Search for the cell housing the specified text and yield its [x, y] center coordinate. 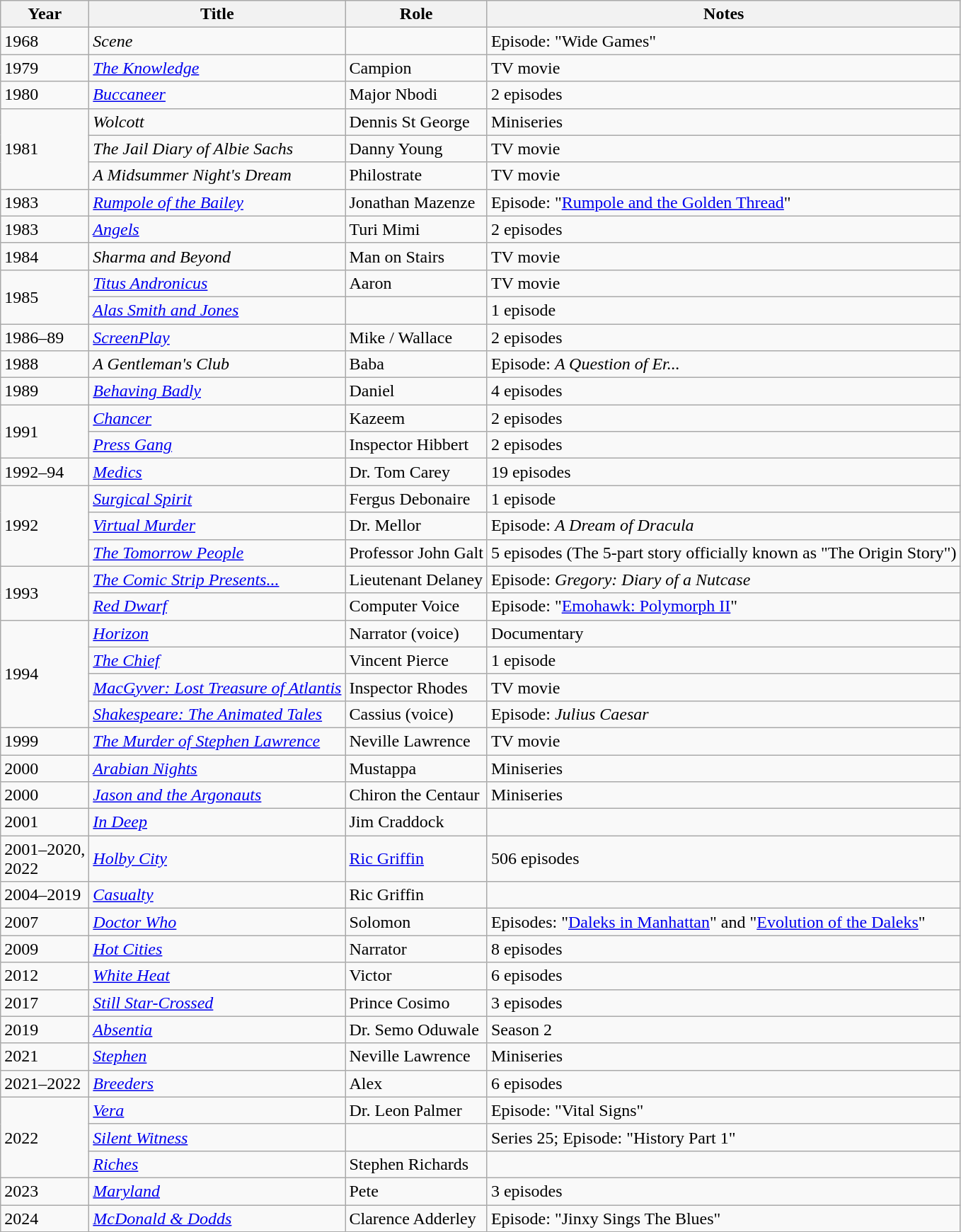
Lieutenant Delaney [416, 580]
Vera [217, 1110]
1984 [45, 256]
Narrator (voice) [416, 633]
Maryland [217, 1191]
Sharma and Beyond [217, 256]
1992–94 [45, 472]
Stephen [217, 1057]
Silent Witness [217, 1137]
Jim Craddock [416, 822]
Man on Stairs [416, 256]
Rumpole of the Bailey [217, 202]
Breeders [217, 1083]
Victor [416, 976]
Jonathan Mazenze [416, 202]
McDonald & Dodds [217, 1218]
Role [416, 14]
2023 [45, 1191]
4 episodes [723, 391]
1980 [45, 95]
2022 [45, 1137]
White Heat [217, 976]
Arabian Nights [217, 768]
Chancer [217, 418]
Press Gang [217, 445]
2007 [45, 922]
2019 [45, 1030]
Inspector Rhodes [416, 687]
1994 [45, 674]
Stephen Richards [416, 1164]
Cassius (voice) [416, 714]
Riches [217, 1164]
The Tomorrow People [217, 553]
Virtual Murder [217, 526]
Red Dwarf [217, 606]
Casualty [217, 895]
Dennis St George [416, 122]
Episode: "Vital Signs" [723, 1110]
Wolcott [217, 122]
2001 [45, 822]
Year [45, 14]
Pete [416, 1191]
1988 [45, 364]
Major Nbodi [416, 95]
Hot Cities [217, 949]
Aaron [416, 283]
1979 [45, 68]
Angels [217, 229]
Episode: Gregory: Diary of a Nutcase [723, 580]
Series 25; Episode: "History Part 1" [723, 1137]
Surgical Spirit [217, 499]
506 episodes [723, 859]
Mustappa [416, 768]
Episode: "Emohawk: Polymorph II" [723, 606]
Horizon [217, 633]
Dr. Semo Oduwale [416, 1030]
2012 [45, 976]
Doctor Who [217, 922]
Inspector Hibbert [416, 445]
2001–2020,2022 [45, 859]
Buccaneer [217, 95]
2024 [45, 1218]
The Knowledge [217, 68]
Baba [416, 364]
Episode: "Wide Games" [723, 41]
Turi Mimi [416, 229]
Dr. Leon Palmer [416, 1110]
Episodes: "Daleks in Manhattan" and "Evolution of the Daleks" [723, 922]
Chiron the Centaur [416, 795]
Behaving Badly [217, 391]
Episode: "Jinxy Sings The Blues" [723, 1218]
5 episodes (The 5-part story officially known as "The Origin Story") [723, 553]
1986–89 [45, 338]
The Murder of Stephen Lawrence [217, 741]
Philostrate [416, 175]
Season 2 [723, 1030]
Fergus Debonaire [416, 499]
Episode: A Dream of Dracula [723, 526]
1989 [45, 391]
In Deep [217, 822]
Solomon [416, 922]
ScreenPlay [217, 338]
Narrator [416, 949]
A Midsummer Night's Dream [217, 175]
19 episodes [723, 472]
A Gentleman's Club [217, 364]
Campion [416, 68]
Documentary [723, 633]
Episode: Julius Caesar [723, 714]
1991 [45, 432]
Alex [416, 1083]
Titus Andronicus [217, 283]
Scene [217, 41]
The Chief [217, 660]
1968 [45, 41]
MacGyver: Lost Treasure of Atlantis [217, 687]
2004–2019 [45, 895]
Alas Smith and Jones [217, 310]
Danny Young [416, 149]
Clarence Adderley [416, 1218]
The Jail Diary of Albie Sachs [217, 149]
1992 [45, 526]
Episode: A Question of Er... [723, 364]
The Comic Strip Presents... [217, 580]
2021–2022 [45, 1083]
Dr. Mellor [416, 526]
Title [217, 14]
Kazeem [416, 418]
Prince Cosimo [416, 1003]
2021 [45, 1057]
1981 [45, 149]
2009 [45, 949]
Medics [217, 472]
Mike / Wallace [416, 338]
Dr. Tom Carey [416, 472]
Episode: "Rumpole and the Golden Thread" [723, 202]
Absentia [217, 1030]
Still Star-Crossed [217, 1003]
Vincent Pierce [416, 660]
1985 [45, 297]
Notes [723, 14]
2017 [45, 1003]
Shakespeare: The Animated Tales [217, 714]
Professor John Galt [416, 553]
Daniel [416, 391]
1999 [45, 741]
Jason and the Argonauts [217, 795]
Computer Voice [416, 606]
Holby City [217, 859]
1993 [45, 593]
8 episodes [723, 949]
